Search for the cell housing the specified text and yield its (X, Y) center coordinate. 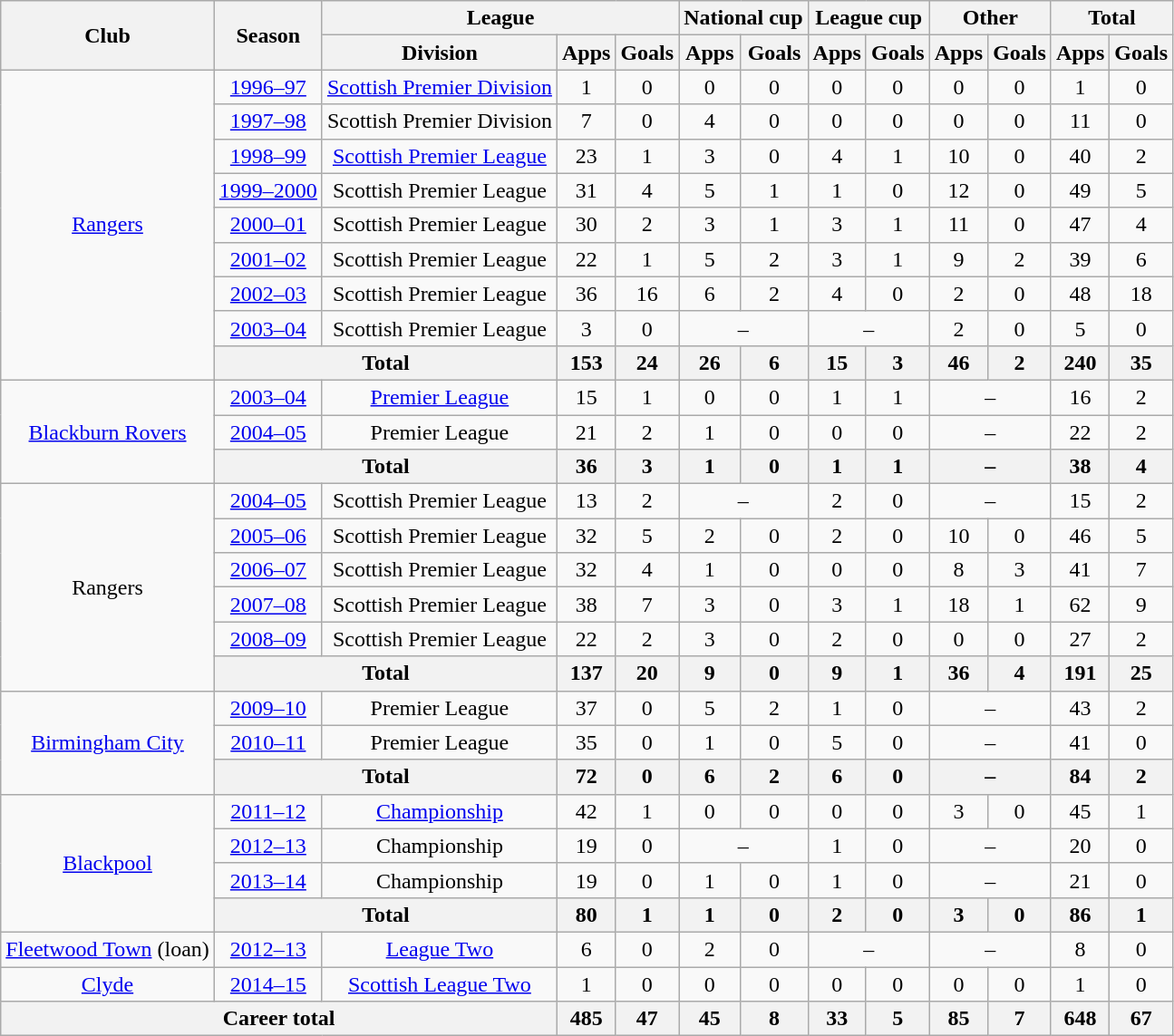
62 (1080, 605)
85 (958, 1019)
2009–10 (268, 708)
43 (1080, 708)
12 (958, 190)
Fleetwood Town (loan) (108, 949)
Birmingham City (108, 742)
2001–02 (268, 259)
27 (1080, 639)
2010–11 (268, 742)
League Two (439, 949)
Scottish League Two (439, 983)
67 (1141, 1019)
24 (647, 363)
80 (586, 915)
31 (586, 190)
191 (1080, 673)
42 (586, 811)
2005–06 (268, 536)
Division (439, 53)
33 (837, 1019)
30 (586, 225)
National cup (743, 18)
2014–15 (268, 983)
39 (1080, 259)
137 (586, 673)
1998–99 (268, 156)
240 (1080, 363)
2011–12 (268, 811)
Club (108, 35)
2002–03 (268, 294)
2013–14 (268, 880)
648 (1080, 1019)
2008–09 (268, 639)
25 (1141, 673)
48 (1080, 294)
2007–08 (268, 605)
153 (586, 363)
2000–01 (268, 225)
1999–2000 (268, 190)
Blackpool (108, 863)
84 (1080, 777)
League (500, 18)
2006–07 (268, 570)
49 (1080, 190)
Blackburn Rovers (108, 431)
86 (1080, 915)
1997–98 (268, 121)
72 (586, 777)
23 (586, 156)
Season (268, 35)
13 (586, 501)
1996–97 (268, 87)
485 (586, 1019)
Career total (279, 1019)
League cup (868, 18)
37 (586, 708)
26 (710, 363)
40 (1080, 156)
Other (990, 18)
Clyde (108, 983)
